Locate the cell with the specified text and output its (X, Y) center coordinate. 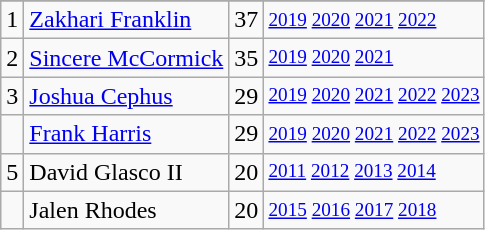
Zakhari Franklin (126, 20)
2015 2016 2017 2018 (374, 210)
Frank Harris (126, 134)
37 (246, 20)
Sincere McCormick (126, 58)
David Glasco II (126, 172)
Jalen Rhodes (126, 210)
Joshua Cephus (126, 96)
5 (12, 172)
2019 2020 2021 2022 (374, 20)
35 (246, 58)
3 (12, 96)
2011 2012 2013 2014 (374, 172)
1 (12, 20)
2 (12, 58)
2019 2020 2021 (374, 58)
